Provide the (x, y) coordinate of the cell's center where the given text is located.  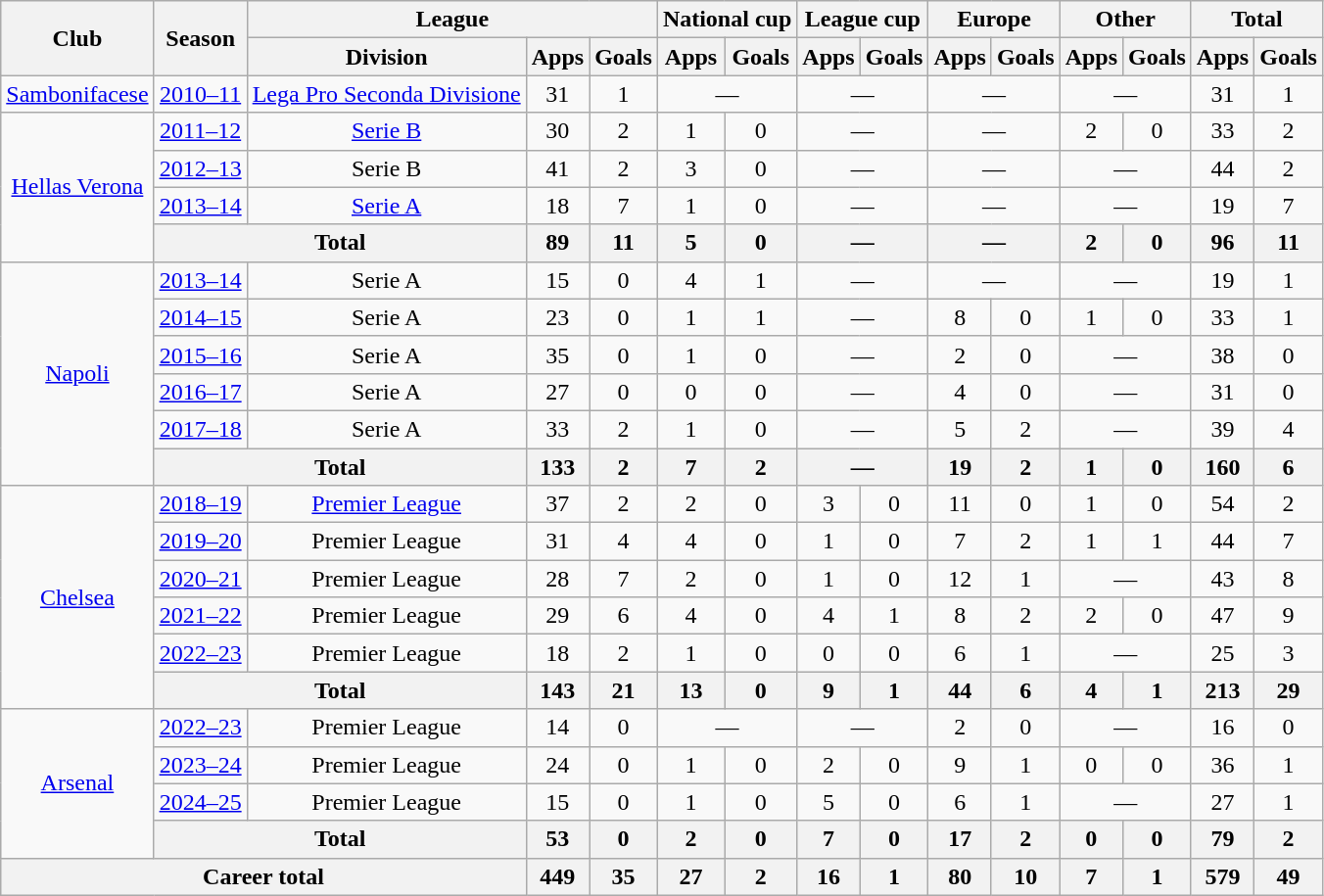
2023–24 (200, 765)
54 (1222, 504)
12 (960, 579)
2011–12 (200, 131)
League cup (863, 20)
Career total (263, 876)
2021–22 (200, 616)
21 (624, 690)
133 (557, 467)
14 (557, 728)
24 (557, 765)
213 (1222, 690)
League (452, 20)
2010–11 (200, 94)
47 (1222, 616)
Europe (994, 20)
160 (1222, 467)
2024–25 (200, 802)
Napoli (77, 373)
2017–18 (200, 429)
79 (1222, 839)
2016–17 (200, 392)
579 (1222, 876)
13 (690, 690)
96 (1222, 243)
80 (960, 876)
Hellas Verona (77, 187)
28 (557, 579)
Season (200, 38)
23 (557, 317)
53 (557, 839)
2020–21 (200, 579)
449 (557, 876)
National cup (727, 20)
49 (1289, 876)
36 (1222, 765)
39 (1222, 429)
89 (557, 243)
Other (1125, 20)
2014–15 (200, 317)
Lega Pro Seconda Divisione (386, 94)
2019–20 (200, 542)
Arsenal (77, 783)
2018–19 (200, 504)
25 (1222, 653)
2015–16 (200, 354)
43 (1222, 579)
38 (1222, 354)
Division (386, 57)
Sambonifacese (77, 94)
37 (557, 504)
143 (557, 690)
2012–13 (200, 168)
30 (557, 131)
41 (557, 168)
17 (960, 839)
Chelsea (77, 597)
Club (77, 38)
10 (1025, 876)
